Pinpoint the cell where the given text exists, returning its [X, Y] midpoint coordinate. 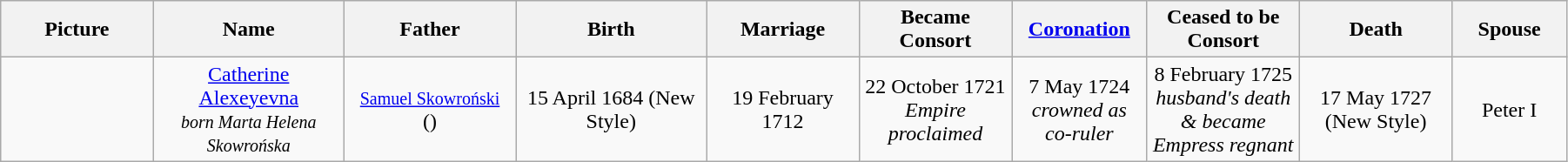
17 May 1727 (New Style) [1375, 110]
Picture [77, 30]
Father [430, 30]
Death [1375, 30]
19 February 1712 [783, 110]
Became Consort [935, 30]
Coronation [1079, 30]
Catherine Alexeyevnaborn Marta Helena Skowrońska [249, 110]
22 October 1721Empire proclaimed [935, 110]
Ceased to be Consort [1223, 30]
8 February 1725husband's death & became Empress regnant [1223, 110]
Peter I [1510, 110]
7 May 1724crowned as co-ruler [1079, 110]
Samuel Skowroński() [430, 110]
Marriage [783, 30]
Birth [611, 30]
Name [249, 30]
15 April 1684 (New Style) [611, 110]
Spouse [1510, 30]
